Provide the [X, Y] coordinate of the cell's center where the given text is located.  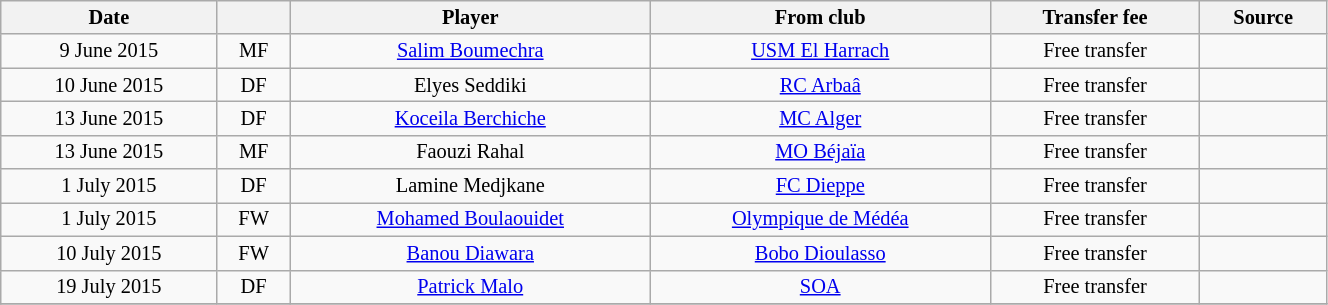
Koceila Berchiche [470, 118]
10 June 2015 [109, 85]
Date [109, 17]
Player [470, 17]
Transfer fee [1095, 17]
19 July 2015 [109, 287]
Source [1264, 17]
From club [820, 17]
Patrick Malo [470, 287]
Lamine Medjkane [470, 186]
USM El Harrach [820, 51]
Faouzi Rahal [470, 152]
Olympique de Médéa [820, 219]
Salim Boumechra [470, 51]
MC Alger [820, 118]
SOA [820, 287]
FC Dieppe [820, 186]
10 July 2015 [109, 253]
Elyes Seddiki [470, 85]
Bobo Dioulasso [820, 253]
Banou Diawara [470, 253]
MO Béjaïa [820, 152]
Mohamed Boulaouidet [470, 219]
RC Arbaâ [820, 85]
9 June 2015 [109, 51]
